Pinpoint the cell where the given text exists, returning its [x, y] midpoint coordinate. 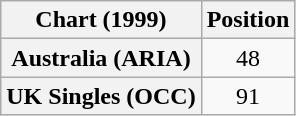
Chart (1999) [101, 20]
UK Singles (OCC) [101, 96]
Australia (ARIA) [101, 58]
48 [248, 58]
91 [248, 96]
Position [248, 20]
